Find where the given text appears and provide that cell's center as [X, Y] coordinate. 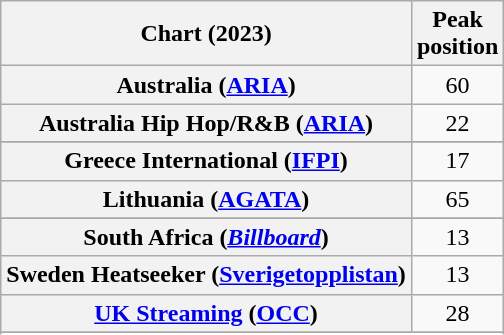
Sweden Heatseeker (Sverigetopplistan) [206, 275]
Australia Hip Hop/R&B (ARIA) [206, 123]
28 [457, 313]
65 [457, 199]
Lithuania (AGATA) [206, 199]
Australia (ARIA) [206, 85]
17 [457, 161]
South Africa (Billboard) [206, 237]
Chart (2023) [206, 34]
22 [457, 123]
60 [457, 85]
UK Streaming (OCC) [206, 313]
Greece International (IFPI) [206, 161]
Peakposition [457, 34]
